Pinpoint the cell where the given text exists, returning its (X, Y) midpoint coordinate. 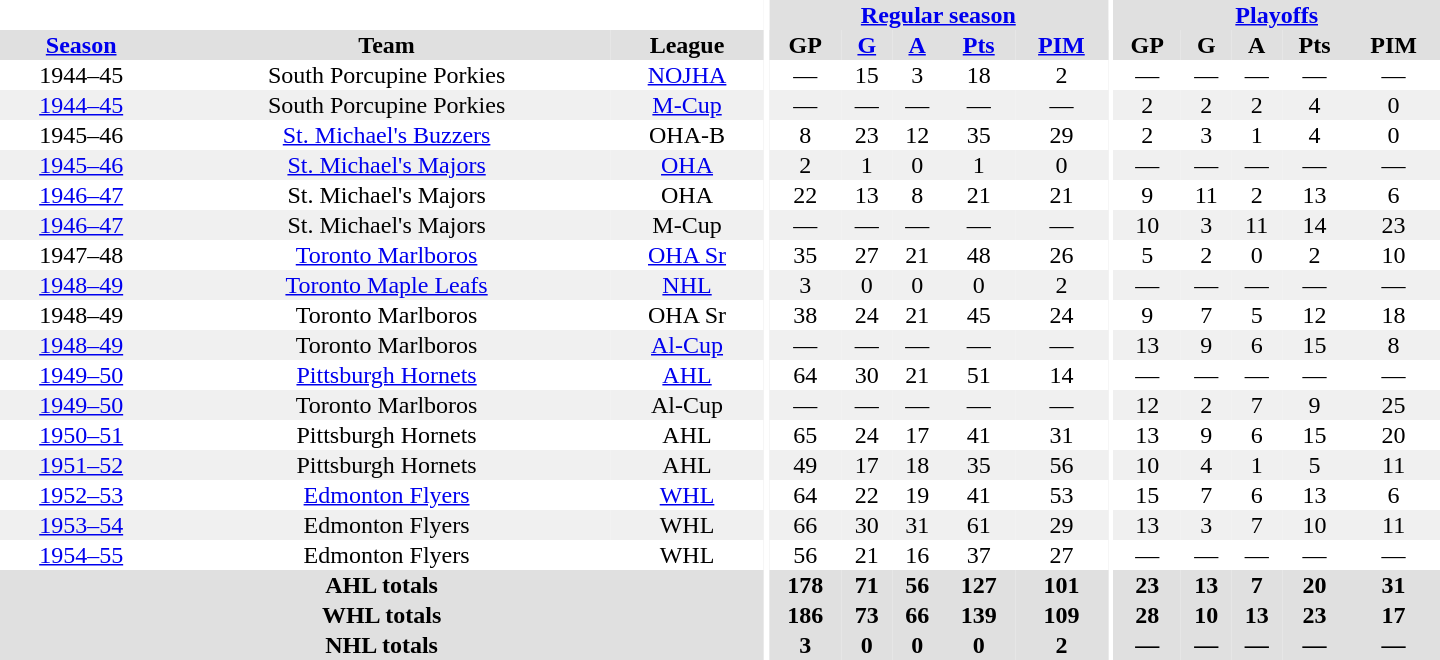
NHL (687, 285)
51 (978, 375)
73 (867, 615)
186 (806, 615)
65 (806, 435)
19 (917, 495)
NOJHA (687, 75)
53 (1062, 495)
NHL totals (382, 645)
1950–51 (81, 435)
26 (1062, 255)
16 (917, 555)
1947–48 (81, 255)
71 (867, 585)
28 (1147, 615)
OHA-B (687, 135)
1951–52 (81, 465)
37 (978, 555)
101 (1062, 585)
49 (806, 465)
109 (1062, 615)
45 (978, 315)
Team (386, 45)
Toronto Maple Leafs (386, 285)
178 (806, 585)
139 (978, 615)
1954–55 (81, 555)
1953–54 (81, 525)
25 (1394, 405)
38 (806, 315)
1952–53 (81, 495)
AHL totals (382, 585)
61 (978, 525)
WHL totals (382, 615)
Playoffs (1276, 15)
League (687, 45)
Regular season (938, 15)
Season (81, 45)
127 (978, 585)
St. Michael's Buzzers (386, 135)
48 (978, 255)
